Output the [x, y] coordinate of the center of the cell containing the given text.  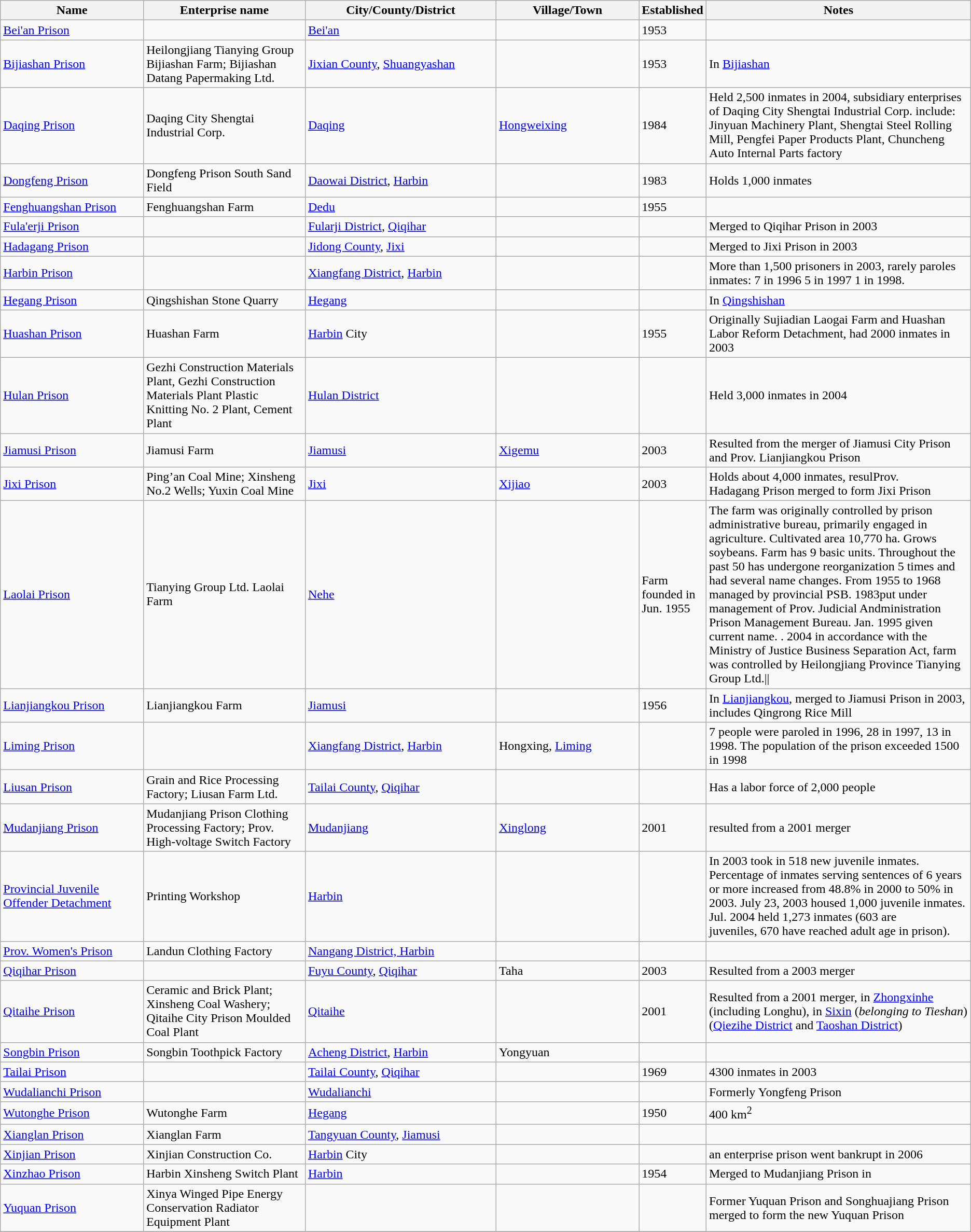
Fularji District, Qiqihar [400, 227]
7 people were paroled in 1996, 28 in 1997, 13 in 1998. The population of the prison exceeded 1500 in 1998 [838, 746]
Formerly Yongfeng Prison [838, 1091]
Tianying Group Ltd. Laolai Farm [225, 595]
Dongfeng Prison South Sand Field [225, 180]
Wudalianchi Prison [72, 1091]
Xinya Winged Pipe Energy Conservation Radiator Equipment Plant [225, 1208]
Holds about 4,000 inmates, resulProv.Hadagang Prison merged to form Jixi Prison [838, 484]
Holds 1,000 inmates [838, 180]
Prov. Women's Prison [72, 951]
resulted from a 2001 merger [838, 828]
Has a labor force of 2,000 people [838, 787]
Jiamusi Farm [225, 450]
Wudalianchi [400, 1091]
Xijiao [567, 484]
Former Yuquan Prison and Songhuajiang Prison merged to form the new Yuquan Prison [838, 1208]
In Bijiashan [838, 64]
an enterprise prison went bankrupt in 2006 [838, 1154]
Xianglan Farm [225, 1135]
Fenghuangshan Farm [225, 207]
1969 [673, 1072]
Daqing Prison [72, 125]
Notes [838, 10]
Bei'an Prison [72, 30]
Jidong County, Jixi [400, 246]
Xinzhao Prison [72, 1174]
Landun Clothing Factory [225, 951]
Enterprise name [225, 10]
1984 [673, 125]
Grain and Rice Processing Factory; Liusan Farm Ltd. [225, 787]
Ping’an Coal Mine; Xinsheng No.2 Wells; Yuxin Coal Mine [225, 484]
Mudanjiang Prison [72, 828]
Wutonghe Prison [72, 1113]
City/County/District [400, 10]
Heilongjiang Tianying Group Bijiashan Farm; Bijiashan Datang Papermaking Ltd. [225, 64]
Taha [567, 971]
Jixian County, Shuangyashan [400, 64]
Dedu [400, 207]
Resulted from the merger of Jiamusi City Prison and Prov. Lianjiangkou Prison [838, 450]
Bei'an [400, 30]
Daqing City Shengtai Industrial Corp. [225, 125]
Qitaihe Prison [72, 1011]
1956 [673, 705]
Hongweixing [567, 125]
Tangyuan County, Jiamusi [400, 1135]
Hegang Prison [72, 300]
Qitaihe [400, 1011]
Established [673, 10]
Merged to Jixi Prison in 2003 [838, 246]
4300 inmates in 2003 [838, 1072]
400 km2 [838, 1113]
Xianglan Prison [72, 1135]
Merged to Qiqihar Prison in 2003 [838, 227]
Merged to Mudanjiang Prison in [838, 1174]
Hadagang Prison [72, 246]
Resulted from a 2001 merger, in Zhongxinhe (including Longhu), in Sixin (belonging to Tieshan) (Qiezihe District and Taoshan District) [838, 1011]
Xigemu [567, 450]
Originally Sujiadian Laogai Farm and Huashan Labor Reform Detachment, had 2000 inmates in 2003 [838, 333]
Nangang District, Harbin [400, 951]
Daowai District, Harbin [400, 180]
In Lianjiangkou, merged to Jiamusi Prison in 2003, includes Qingrong Rice Mill [838, 705]
Jiamusi Prison [72, 450]
Huashan Farm [225, 333]
Hulan Prison [72, 395]
Qingshishan Stone Quarry [225, 300]
Dongfeng Prison [72, 180]
Held 3,000 inmates in 2004 [838, 395]
Xinjian Prison [72, 1154]
Mudanjiang Prison Clothing Processing Factory; Prov. High-voltage Switch Factory [225, 828]
Fenghuangshan Prison [72, 207]
In Qingshishan [838, 300]
Yuquan Prison [72, 1208]
Tailai Prison [72, 1072]
Liusan Prison [72, 787]
Provincial Juvenile Offender Detachment [72, 896]
Songbin Prison [72, 1052]
Hongxing, Liming [567, 746]
Printing Workshop [225, 896]
Fula'erji Prison [72, 227]
Acheng District, Harbin [400, 1052]
Songbin Toothpick Factory [225, 1052]
Jixi [400, 484]
Farm founded in Jun. 1955 [673, 595]
Daqing [400, 125]
More than 1,500 prisoners in 2003, rarely paroles inmates: 7 in 1996 5 in 1997 1 in 1998. [838, 273]
Fuyu County, Qiqihar [400, 971]
Qiqihar Prison [72, 971]
1983 [673, 180]
1954 [673, 1174]
Xinjian Construction Co. [225, 1154]
Hulan District [400, 395]
Lianjiangkou Farm [225, 705]
Resulted from a 2003 merger [838, 971]
Xinglong [567, 828]
Bijiashan Prison [72, 64]
Laolai Prison [72, 595]
Jixi Prison [72, 484]
Harbin Xinsheng Switch Plant [225, 1174]
Harbin Prison [72, 273]
Lianjiangkou Prison [72, 705]
Liming Prison [72, 746]
Wutonghe Farm [225, 1113]
Village/Town [567, 10]
Name [72, 10]
Yongyuan [567, 1052]
Ceramic and Brick Plant; Xinsheng Coal Washery; Qitaihe City Prison Moulded Coal Plant [225, 1011]
1950 [673, 1113]
Mudanjiang [400, 828]
Huashan Prison [72, 333]
Nehe [400, 595]
Gezhi Construction Materials Plant, Gezhi Construction Materials Plant Plastic Knitting No. 2 Plant, Cement Plant [225, 395]
